Identify which cell holds the provided text, then report its [x, y] central coordinate. 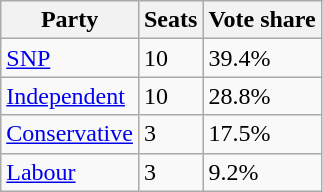
Seats [170, 20]
Independent [70, 96]
39.4% [262, 58]
Labour [70, 172]
Party [70, 20]
28.8% [262, 96]
17.5% [262, 134]
Vote share [262, 20]
SNP [70, 58]
Conservative [70, 134]
9.2% [262, 172]
